Output the (X, Y) coordinate of the center of the cell containing the given text.  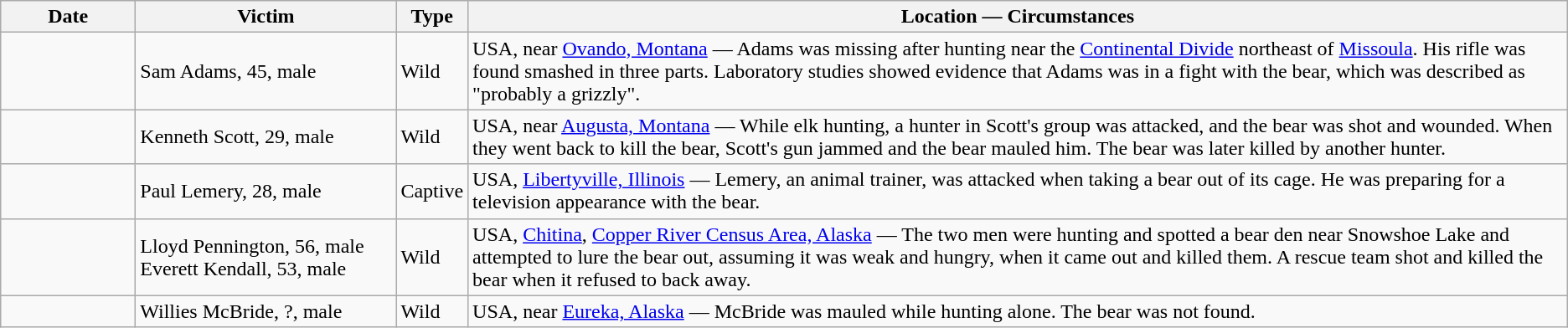
Location — Circumstances (1019, 17)
Captive (432, 191)
Date (69, 17)
Victim (266, 17)
USA, near Eureka, Alaska — McBride was mauled while hunting alone. The bear was not found. (1019, 311)
Sam Adams, 45, male (266, 71)
Willies McBride, ?, male (266, 311)
Type (432, 17)
Paul Lemery, 28, male (266, 191)
Kenneth Scott, 29, male (266, 137)
Lloyd Pennington, 56, male Everett Kendall, 53, male (266, 257)
